Return (X, Y) of the center of cell containing provided text 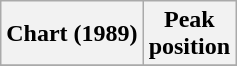
Chart (1989) (72, 34)
Peakposition (189, 34)
